Return (x, y) of the center of cell containing provided text 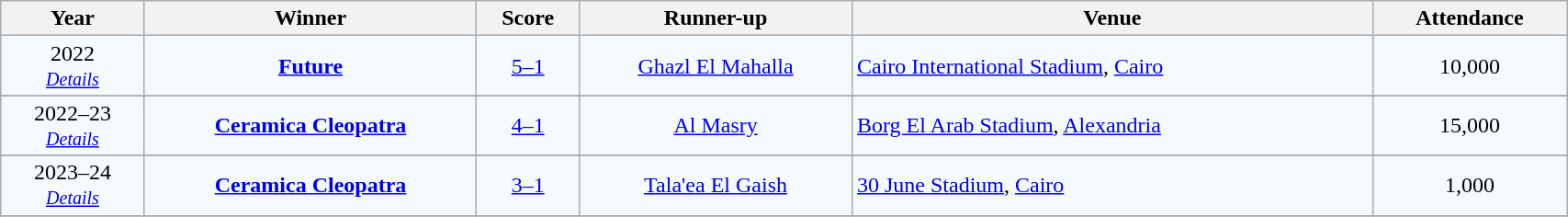
2022Details (73, 66)
2022–23Details (73, 125)
15,000 (1470, 125)
Ghazl El Mahalla (716, 66)
Score (528, 18)
Borg El Arab Stadium, Alexandria (1111, 125)
Year (73, 18)
3–1 (528, 186)
Runner-up (716, 18)
Future (310, 66)
Winner (310, 18)
4–1 (528, 125)
30 June Stadium, Cairo (1111, 186)
Al Masry (716, 125)
Cairo International Stadium, Cairo (1111, 66)
2023–24Details (73, 186)
Venue (1111, 18)
Attendance (1470, 18)
1,000 (1470, 186)
10,000 (1470, 66)
5–1 (528, 66)
Tala'ea El Gaish (716, 186)
